From the cell containing the given text, extract its center point as [x, y] coordinate. 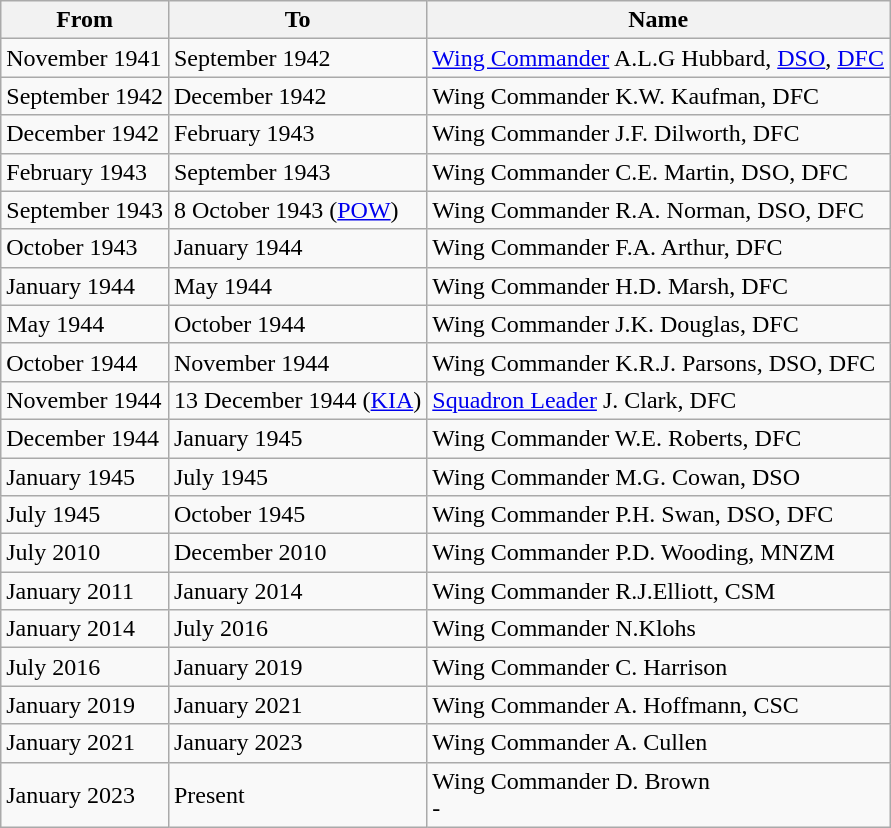
Wing Commander R.J.Elliott, CSM [658, 591]
Wing Commander A. Hoffmann, CSC [658, 705]
Wing Commander P.D. Wooding, MNZM [658, 553]
October 1943 [85, 248]
From [85, 20]
Wing Commander N.Klohs [658, 629]
December 1944 [85, 438]
Wing Commander W.E. Roberts, DFC [658, 438]
Wing Commander M.G. Cowan, DSO [658, 477]
Wing Commander K.R.J. Parsons, DSO, DFC [658, 362]
Wing Commander J.F. Dilworth, DFC [658, 134]
Wing Commander R.A. Norman, DSO, DFC [658, 210]
To [297, 20]
Wing Commander C. Harrison [658, 667]
Name [658, 20]
Wing Commander P.H. Swan, DSO, DFC [658, 515]
Wing Commander H.D. Marsh, DFC [658, 286]
November 1941 [85, 58]
8 October 1943 (POW) [297, 210]
Wing Commander C.E. Martin, DSO, DFC [658, 172]
October 1945 [297, 515]
January 2011 [85, 591]
Wing Commander A. Cullen [658, 743]
Wing Commander K.W. Kaufman, DFC [658, 96]
December 2010 [297, 553]
July 2010 [85, 553]
Wing Commander D. Brown- [658, 794]
Present [297, 794]
13 December 1944 (KIA) [297, 400]
Wing Commander A.L.G Hubbard, DSO, DFC [658, 58]
Wing Commander F.A. Arthur, DFC [658, 248]
Squadron Leader J. Clark, DFC [658, 400]
Wing Commander J.K. Douglas, DFC [658, 324]
